Capture the cell that displays the provided text and extract its [X, Y] central coordinate. 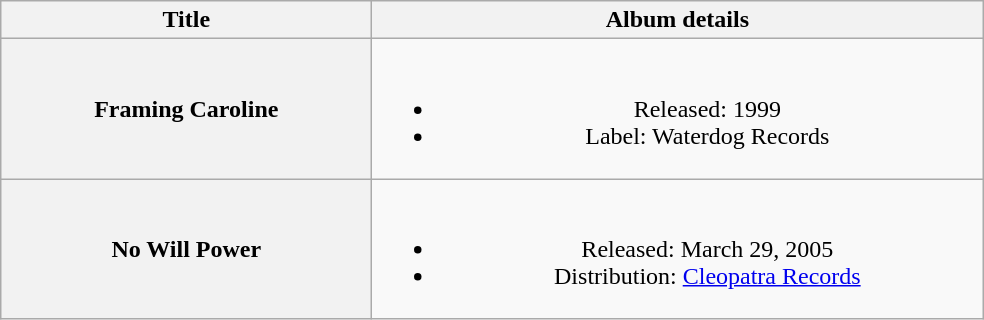
Released: March 29, 2005Distribution: Cleopatra Records [678, 249]
Framing Caroline [186, 109]
Released: 1999Label: Waterdog Records [678, 109]
No Will Power [186, 249]
Album details [678, 20]
Title [186, 20]
